Find where the given text appears and provide that cell's center as (x, y) coordinate. 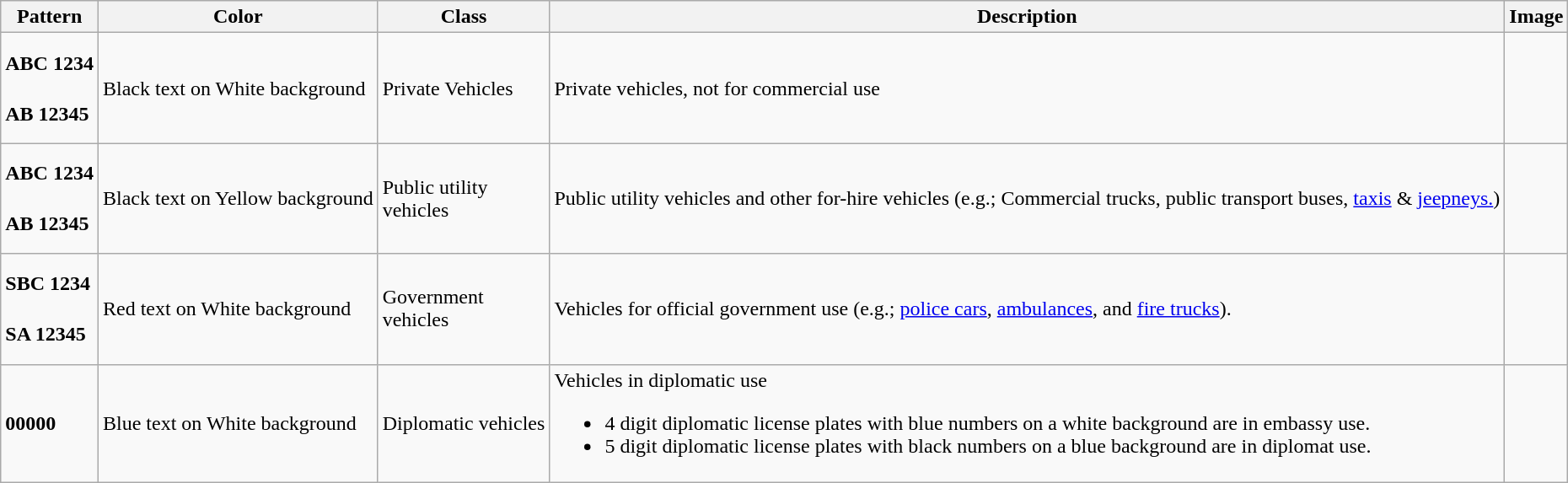
Vehicles for official government use (e.g.; police cars, ambulances, and fire trucks). (1027, 309)
Private Vehicles (464, 88)
Diplomatic vehicles (464, 423)
Red text on White background (238, 309)
Image (1536, 17)
Public utility vehicles and other for-hire vehicles (e.g.; Commercial trucks, public transport buses, taxis & jeepneys.) (1027, 199)
Governmentvehicles (464, 309)
00000 (50, 423)
Public utilityvehicles (464, 199)
SBC 1234SA 12345 (50, 309)
Private vehicles, not for commercial use (1027, 88)
Blue text on White background (238, 423)
Black text on White background (238, 88)
Color (238, 17)
Black text on Yellow background (238, 199)
Description (1027, 17)
Pattern (50, 17)
Class (464, 17)
